Provide the [x, y] coordinate of the cell's center where the given text is located.  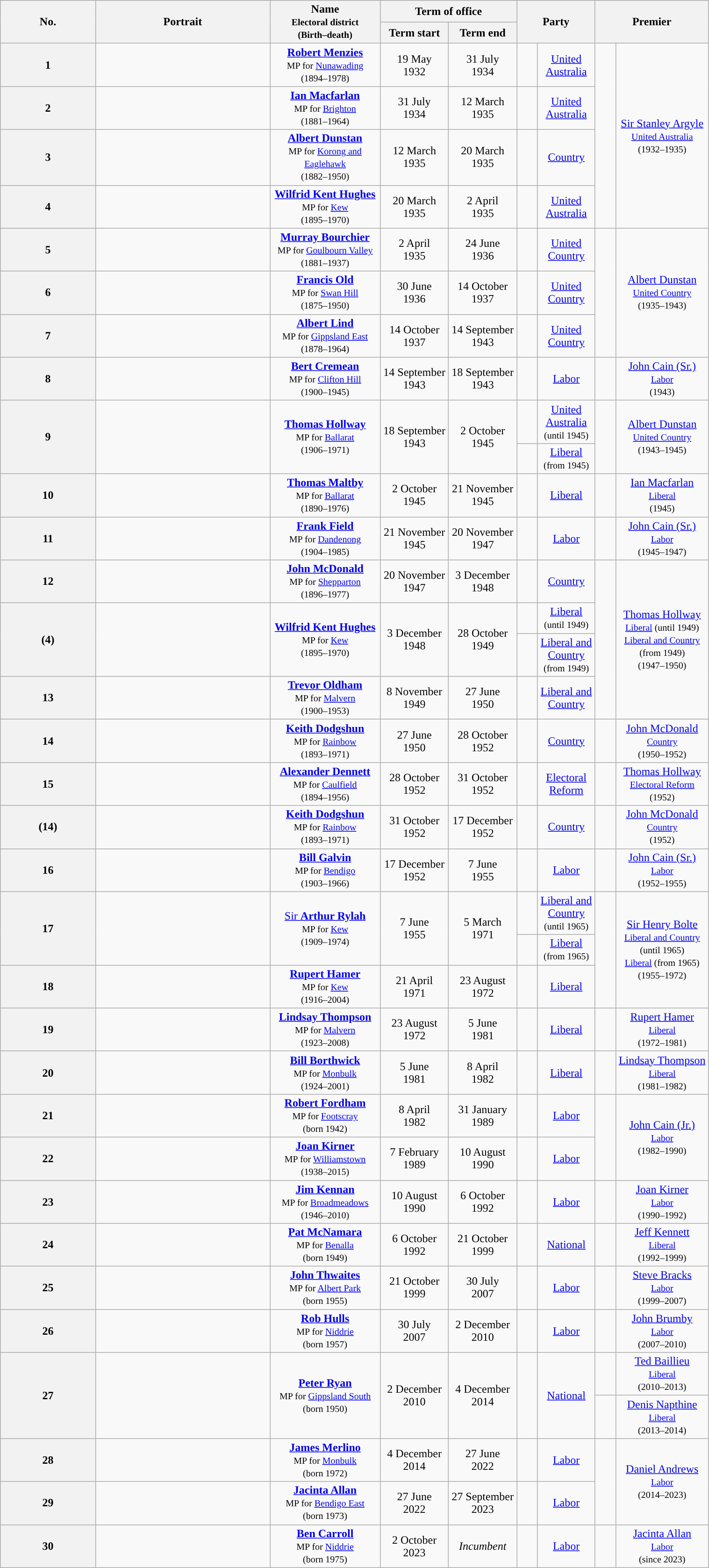
Ted BaillieuLiberal(2010–2013) [662, 1374]
John Cain (Sr.)Labor(1952–1955) [662, 870]
John McDonaldCountry(1950–1952) [662, 741]
Ben CarrollMP for Niddrie(born 1975) [325, 1546]
Alexander DennettMP for Caulfield(1894–1956) [325, 784]
9 [48, 437]
Sir Stanley ArgyleUnited Australia(1932–1935) [662, 136]
Bill GalvinMP for Bendigo(1903–1966) [325, 870]
7 [48, 336]
Jim KennanMP for Broadmeadows(1946–2010) [325, 1201]
John McDonaldMP for Shepparton(1896–1977) [325, 582]
Liberal and Country(from 1949) [566, 655]
14 [48, 741]
24 June1936 [483, 250]
(14) [48, 827]
John Cain (Sr.)Labor(1943) [662, 379]
24 [48, 1245]
Liberal and Country(until 1965) [566, 913]
Jacinta AllanMP for Bendigo East(born 1973) [325, 1503]
Ian MacfarlanLiberal(1945) [662, 495]
Term of office [449, 11]
3 [48, 157]
Trevor OldhamMP for Malvern(1900–1953) [325, 698]
Term start [415, 33]
Joan KirnerLabor(1990–1992) [662, 1201]
27 [48, 1395]
Party [556, 22]
Thomas HollwayMP for Ballarat(1906–1971) [325, 437]
Steve BracksLabor(1999–2007) [662, 1288]
15 [48, 784]
Joan KirnerMP for Williamstown(1938–2015) [325, 1158]
Thomas MaltbyMP for Ballarat(1890–1976) [325, 495]
Incumbent [483, 1546]
Lindsay ThompsonLiberal(1981–1982) [662, 1072]
12 [48, 582]
Rupert HamerLiberal(1972–1981) [662, 1029]
John McDonaldCountry(1952) [662, 827]
John BrumbyLabor(2007–2010) [662, 1331]
Robert FordhamMP for Footscray(born 1942) [325, 1115]
Sir Henry BolteLiberal and Country (until 1965)Liberal (from 1965)(1955–1972) [662, 950]
16 [48, 870]
Albert DunstanMP for Korong and Eaglehawk(1882–1950) [325, 157]
Liberal and Country [566, 698]
Francis OldMP for Swan Hill(1875–1950) [325, 293]
John Cain (Sr.)Labor(1945–1947) [662, 539]
2 [48, 108]
Robert MenziesMP for Nunawading(1894–1978) [325, 65]
Bert CremeanMP for Clifton Hill(1900–1945) [325, 379]
Albert LindMP for Gippsland East(1878–1964) [325, 336]
23 [48, 1201]
Albert DunstanUnited Country(1943–1945) [662, 437]
Rupert HamerMP for Kew(1916–2004) [325, 986]
Albert DunstanUnited Country(1935–1943) [662, 293]
20 [48, 1072]
James MerlinoMP for Monbulk(born 1972) [325, 1460]
26 [48, 1331]
28 [48, 1460]
(4) [48, 640]
Pat McNamaraMP for Benalla(born 1949) [325, 1245]
NameElectoral district(Birth–death) [325, 22]
Jeff KennettLiberal(1992–1999) [662, 1245]
1 [48, 65]
John Cain (Jr.)Labor(1982–1990) [662, 1137]
Term end [483, 33]
6 [48, 293]
Liberal(from 1945) [566, 458]
31 January1989 [483, 1115]
United Australia(until 1945) [566, 422]
11 [48, 539]
Thomas HollwayElectoral Reform(1952) [662, 784]
Jacinta AllanLabor(since 2023) [662, 1546]
8 November1949 [415, 698]
5 March1971 [483, 928]
Murray BourchierMP for Goulbourn Valley(1881–1937) [325, 250]
Premier [652, 22]
21 April1971 [415, 986]
30 June1936 [415, 293]
21 [48, 1115]
Thomas HollwayLiberal (until 1949)Liberal and Country (from 1949)(1947–1950) [662, 640]
John ThwaitesMP for Albert Park(born 1955) [325, 1288]
19 [48, 1029]
30 [48, 1546]
Denis NapthineLiberal(2013–2014) [662, 1417]
4 [48, 207]
10 [48, 495]
Liberal(until 1949) [566, 618]
Frank FieldMP for Dandenong(1904–1985) [325, 539]
Bill BorthwickMP for Monbulk(1924–2001) [325, 1072]
Ian MacfarlanMP for Brighton(1881–1964) [325, 108]
27 September2023 [483, 1503]
Rob HullsMP for Niddrie(born 1957) [325, 1331]
Portrait [182, 22]
Peter RyanMP for Gippsland South(born 1950) [325, 1395]
Liberal(from 1965) [566, 950]
5 [48, 250]
Lindsay ThompsonMP for Malvern(1923–2008) [325, 1029]
7 February1989 [415, 1158]
8 [48, 379]
25 [48, 1288]
Sir Arthur RylahMP for Kew(1909–1974) [325, 928]
17 [48, 928]
13 [48, 698]
Daniel AndrewsLabor(2014–2023) [662, 1482]
19 May1932 [415, 65]
2 October2023 [415, 1546]
No. [48, 22]
18 [48, 986]
28 October1949 [483, 640]
Electoral Reform [566, 784]
29 [48, 1503]
22 [48, 1158]
